Scan for the cell matching the given text and deliver its (X, Y) coordinate at center. 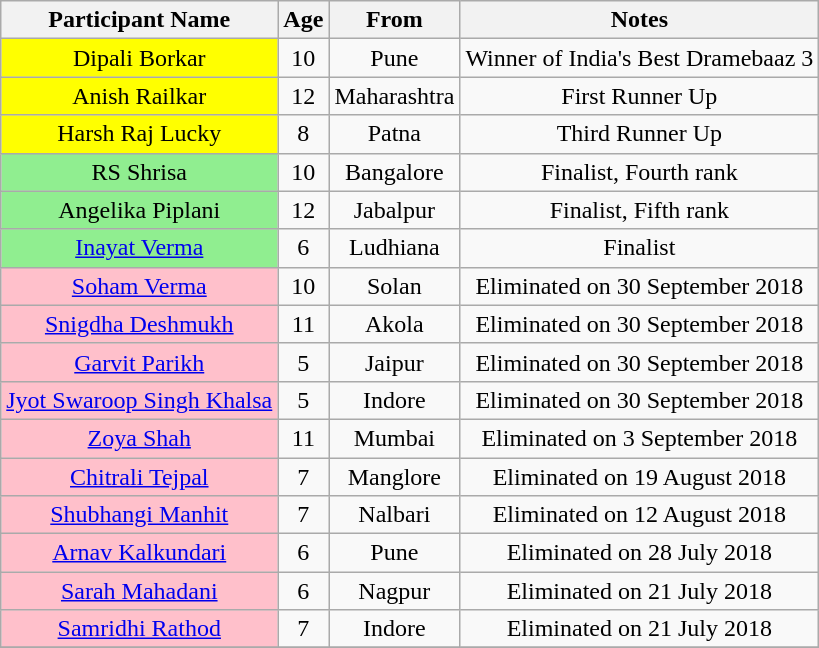
Nalbari (394, 515)
Third Runner Up (640, 134)
Eliminated on 12 August 2018 (640, 515)
Maharashtra (394, 96)
Finalist (640, 248)
From (394, 20)
Manglore (394, 477)
Eliminated on 19 August 2018 (640, 477)
Jyot Swaroop Singh Khalsa (140, 400)
Dipali Borkar (140, 58)
Harsh Raj Lucky (140, 134)
Ludhiana (394, 248)
Chitrali Tejpal (140, 477)
Inayat Verma (140, 248)
8 (304, 134)
Angelika Piplani (140, 210)
Akola (394, 324)
Jabalpur (394, 210)
Notes (640, 20)
Samridhi Rathod (140, 629)
Soham Verma (140, 286)
Eliminated on 3 September 2018 (640, 438)
Zoya Shah (140, 438)
Eliminated on 28 July 2018 (640, 553)
Finalist, Fourth rank (640, 172)
Jaipur (394, 362)
First Runner Up (640, 96)
Age (304, 20)
Snigdha Deshmukh (140, 324)
Bangalore (394, 172)
Patna (394, 134)
Finalist, Fifth rank (640, 210)
Nagpur (394, 591)
Participant Name (140, 20)
Shubhangi Manhit (140, 515)
Mumbai (394, 438)
Arnav Kalkundari (140, 553)
Sarah Mahadani (140, 591)
Anish Railkar (140, 96)
Winner of India's Best Dramebaaz 3 (640, 58)
Garvit Parikh (140, 362)
Solan (394, 286)
RS Shrisa (140, 172)
